Extract the [X, Y] coordinate from the center of the cell holding the provided text.  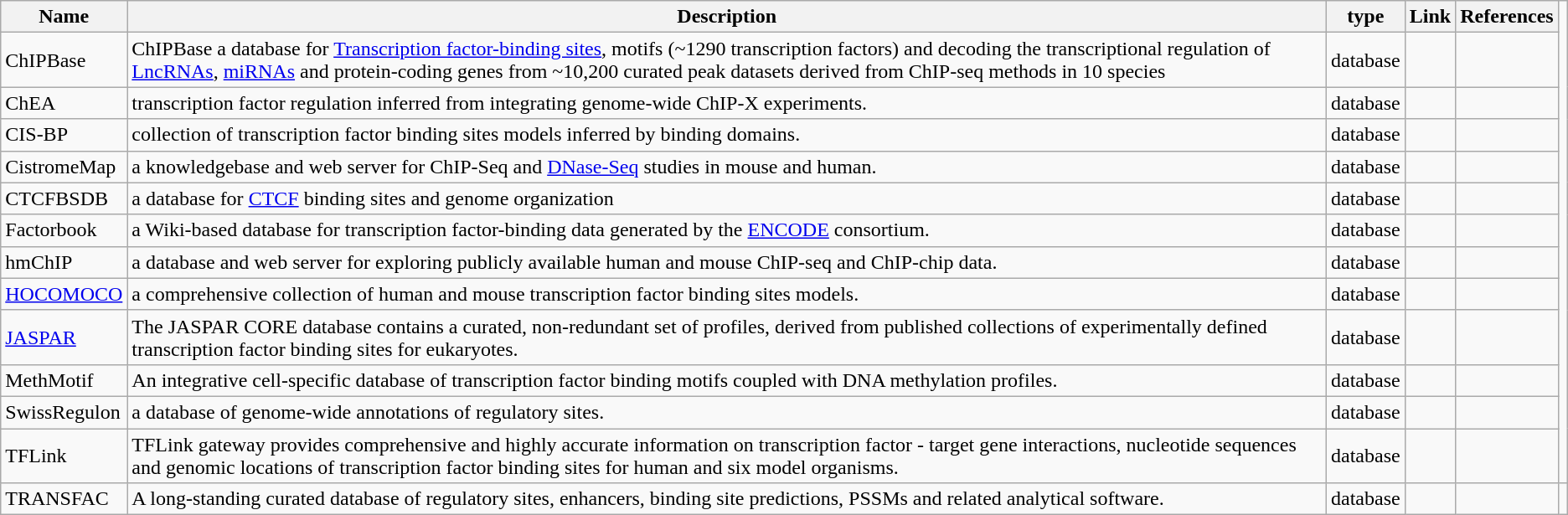
References [1508, 17]
TRANSFAC [64, 499]
TFLink [64, 456]
a database of genome-wide annotations of regulatory sites. [727, 412]
Factorbook [64, 230]
HOCOMOCO [64, 294]
a knowledgebase and web server for ChIP-Seq and DNase-Seq studies in mouse and human. [727, 167]
JASPAR [64, 337]
a Wiki-based database for transcription factor-binding data generated by the ENCODE consortium. [727, 230]
MethMotif [64, 380]
A long-standing curated database of regulatory sites, enhancers, binding site predictions, PSSMs and related analytical software. [727, 499]
ChEA [64, 103]
a database for CTCF binding sites and genome organization [727, 198]
ChIPBase [64, 60]
Name [64, 17]
Description [727, 17]
An integrative cell-specific database of transcription factor binding motifs coupled with DNA methylation profiles. [727, 380]
transcription factor regulation inferred from integrating genome-wide ChIP-X experiments. [727, 103]
CTCFBSDB [64, 198]
a database and web server for exploring publicly available human and mouse ChIP-seq and ChIP-chip data. [727, 262]
SwissRegulon [64, 412]
Link [1430, 17]
type [1366, 17]
CIS-BP [64, 135]
hmChIP [64, 262]
collection of transcription factor binding sites models inferred by binding domains. [727, 135]
CistromeMap [64, 167]
a comprehensive collection of human and mouse transcription factor binding sites models. [727, 294]
